Output the [X, Y] coordinate of the center of the cell containing the given text.  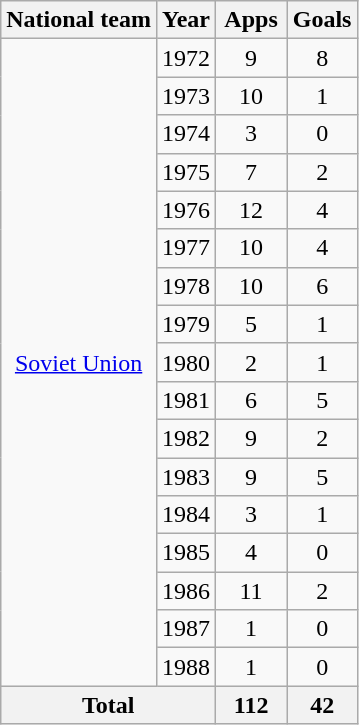
Year [186, 20]
Total [108, 705]
7 [252, 172]
Apps [252, 20]
1981 [186, 400]
Soviet Union [79, 362]
Goals [322, 20]
1972 [186, 58]
1976 [186, 210]
1979 [186, 324]
1986 [186, 591]
8 [322, 58]
1980 [186, 362]
1973 [186, 96]
1977 [186, 248]
1985 [186, 553]
112 [252, 705]
1982 [186, 438]
1978 [186, 286]
1988 [186, 667]
1983 [186, 477]
42 [322, 705]
1987 [186, 629]
1975 [186, 172]
1974 [186, 134]
12 [252, 210]
1984 [186, 515]
11 [252, 591]
National team [79, 20]
